Identify which cell holds the provided text, then report its [X, Y] central coordinate. 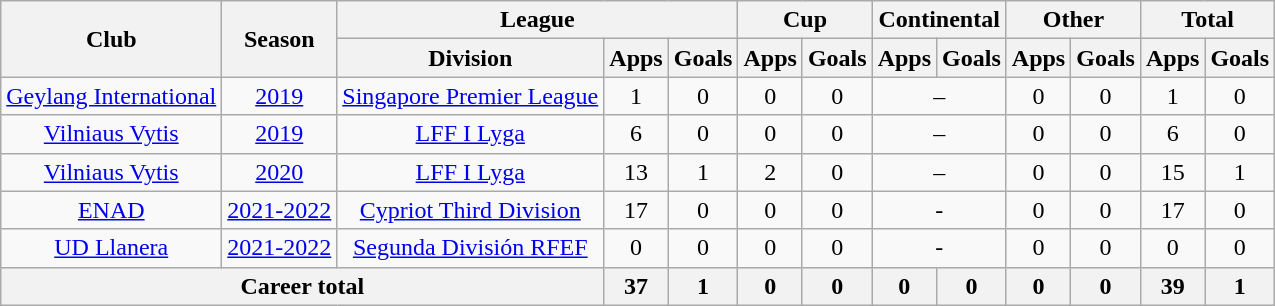
Singapore Premier League [470, 96]
Season [280, 39]
Cypriot Third Division [470, 210]
Continental [939, 20]
2 [770, 172]
13 [636, 172]
League [538, 20]
Career total [302, 286]
Geylang International [112, 96]
15 [1172, 172]
Division [470, 58]
UD Llanera [112, 248]
Club [112, 39]
2020 [280, 172]
37 [636, 286]
ENAD [112, 210]
Cup [805, 20]
Other [1073, 20]
Segunda División RFEF [470, 248]
Total [1207, 20]
39 [1172, 286]
